Find where the given text appears and provide that cell's center as (x, y) coordinate. 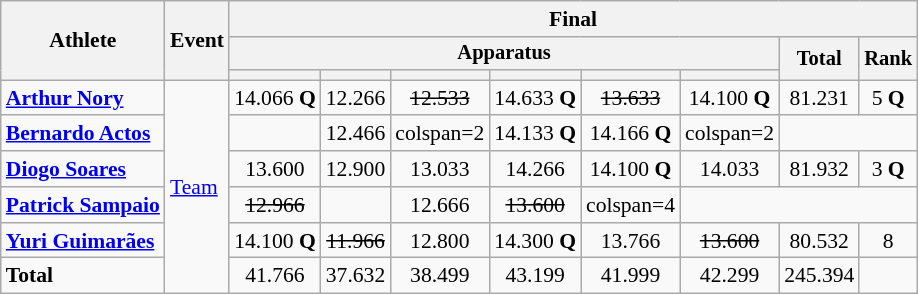
14.033 (730, 169)
14.266 (535, 169)
37.632 (356, 276)
245.394 (819, 276)
Patrick Sampaio (83, 205)
Bernardo Actos (83, 134)
80.532 (819, 241)
12.533 (440, 98)
Yuri Guimarães (83, 241)
Athlete (83, 40)
81.231 (819, 98)
3 Q (888, 169)
12.266 (356, 98)
colspan=4 (630, 205)
41.766 (275, 276)
42.299 (730, 276)
Team (197, 187)
38.499 (440, 276)
Rank (888, 58)
5 Q (888, 98)
8 (888, 241)
12.466 (356, 134)
14.300 Q (535, 241)
14.166 Q (630, 134)
Diogo Soares (83, 169)
81.932 (819, 169)
Final (573, 19)
11.966 (356, 241)
12.900 (356, 169)
13.033 (440, 169)
14.633 Q (535, 98)
14.066 Q (275, 98)
41.999 (630, 276)
13.633 (630, 98)
Apparatus (504, 54)
12.800 (440, 241)
13.766 (630, 241)
43.199 (535, 276)
14.133 Q (535, 134)
Event (197, 40)
Arthur Nory (83, 98)
12.966 (275, 205)
12.666 (440, 205)
